Output the [X, Y] coordinate of the center of the cell containing the given text.  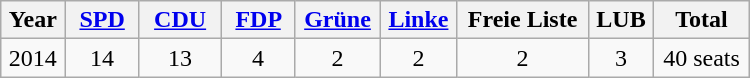
Freie Liste [522, 20]
14 [102, 58]
13 [180, 58]
LUB [621, 20]
Year [33, 20]
Linke [418, 20]
Total [702, 20]
40 seats [702, 58]
CDU [180, 20]
4 [258, 58]
Grüne [338, 20]
3 [621, 58]
FDP [258, 20]
2014 [33, 58]
SPD [102, 20]
